Extract the [X, Y] coordinate from the center of the cell holding the provided text.  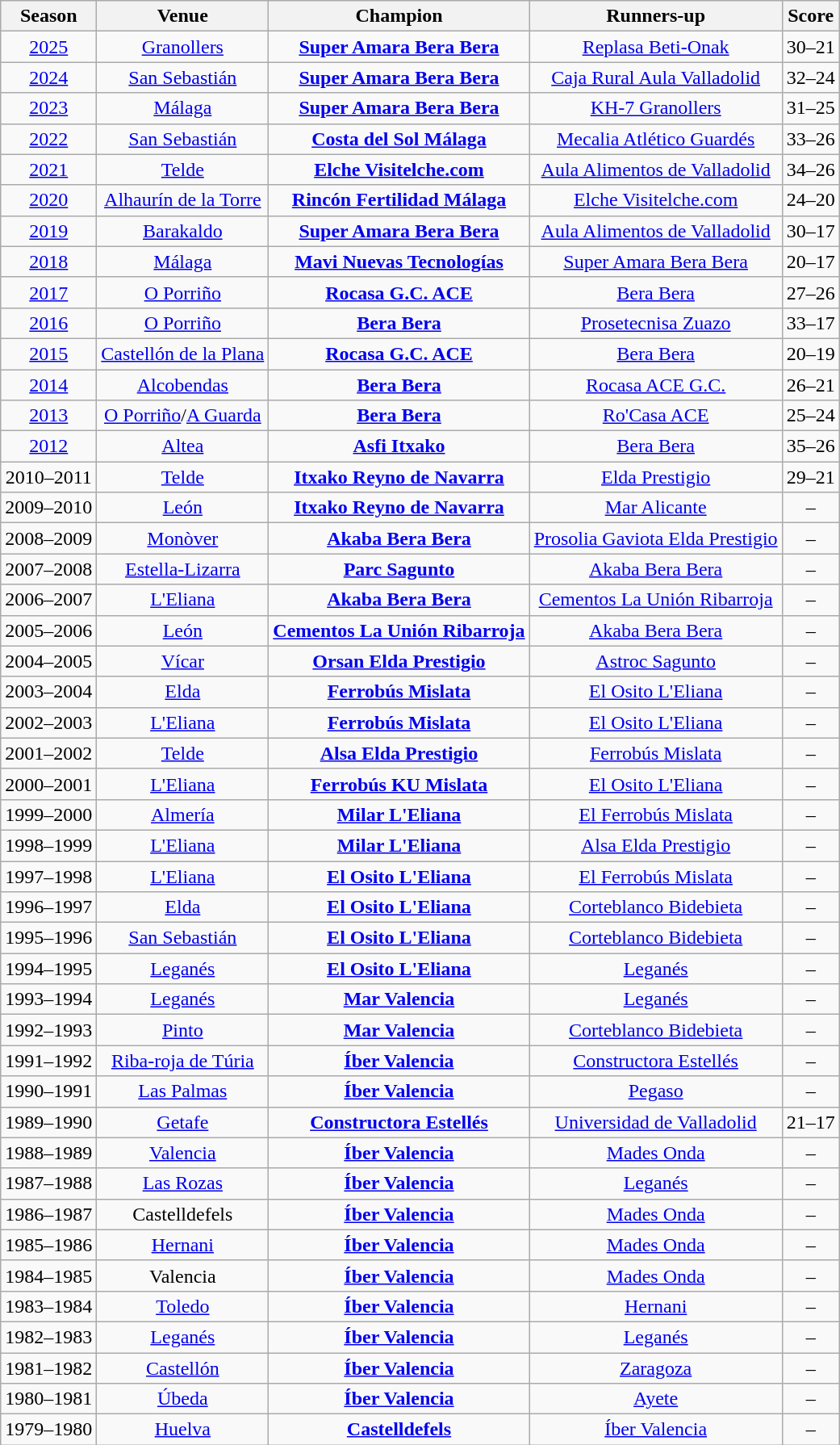
Prosetecnisa Zuazo [655, 323]
Alcobendas [182, 385]
2005–2006 [48, 630]
34–26 [810, 170]
1986–1987 [48, 1214]
2020 [48, 200]
20–17 [810, 262]
1983–1984 [48, 1306]
2018 [48, 262]
Mar Alicante [655, 508]
2021 [48, 170]
2012 [48, 446]
1998–1999 [48, 845]
Alhaurín de la Torre [182, 200]
2025 [48, 47]
2017 [48, 292]
2000–2001 [48, 784]
2004–2005 [48, 661]
Getafe [182, 1122]
Prosolia Gaviota Elda Prestigio [655, 538]
1981–1982 [48, 1368]
21–17 [810, 1122]
Venue [182, 16]
27–26 [810, 292]
2010–2011 [48, 477]
Huelva [182, 1430]
20–19 [810, 354]
Rincón Fertilidad Málaga [399, 200]
30–17 [810, 231]
KH-7 Granollers [655, 108]
2002–2003 [48, 722]
1984–1985 [48, 1275]
Pegaso [655, 1091]
Caja Rural Aula Valladolid [655, 77]
1982–1983 [48, 1337]
Runners-up [655, 16]
Asfi Itxako [399, 446]
Orsan Elda Prestigio [399, 661]
1996–1997 [48, 907]
2015 [48, 354]
1988–1989 [48, 1153]
2013 [48, 416]
32–24 [810, 77]
2001–2002 [48, 753]
Universidad de Valladolid [655, 1122]
Castellón [182, 1368]
1997–1998 [48, 876]
2009–2010 [48, 508]
Estella-Lizarra [182, 569]
Pinto [182, 1030]
2022 [48, 139]
Ferrobús KU Mislata [399, 784]
Parc Sagunto [399, 569]
26–21 [810, 385]
1999–2000 [48, 815]
Monòver [182, 538]
1990–1991 [48, 1091]
O Porriño/A Guarda [182, 416]
Toledo [182, 1306]
2019 [48, 231]
1993–1994 [48, 999]
2014 [48, 385]
29–21 [810, 477]
Riba-roja de Túria [182, 1061]
Mavi Nuevas Tecnologías [399, 262]
Las Rozas [182, 1183]
Ayete [655, 1399]
24–20 [810, 200]
2003–2004 [48, 692]
25–24 [810, 416]
Costa del Sol Málaga [399, 139]
Ro'Casa ACE [655, 416]
1994–1995 [48, 969]
Champion [399, 16]
1985–1986 [48, 1245]
1989–1990 [48, 1122]
1987–1988 [48, 1183]
1991–1992 [48, 1061]
Castellón de la Plana [182, 354]
Vícar [182, 661]
Replasa Beti-Onak [655, 47]
Barakaldo [182, 231]
33–17 [810, 323]
Altea [182, 446]
1992–1993 [48, 1030]
Elda Prestigio [655, 477]
2024 [48, 77]
1979–1980 [48, 1430]
33–26 [810, 139]
2008–2009 [48, 538]
2006–2007 [48, 600]
35–26 [810, 446]
Season [48, 16]
2016 [48, 323]
Score [810, 16]
Almería [182, 815]
Granollers [182, 47]
30–21 [810, 47]
Mecalia Atlético Guardés [655, 139]
1980–1981 [48, 1399]
Las Palmas [182, 1091]
2007–2008 [48, 569]
Úbeda [182, 1399]
Astroc Sagunto [655, 661]
31–25 [810, 108]
Rocasa ACE G.C. [655, 385]
2023 [48, 108]
1995–1996 [48, 938]
Zaragoza [655, 1368]
